Find where the given text appears and provide that cell's center as (x, y) coordinate. 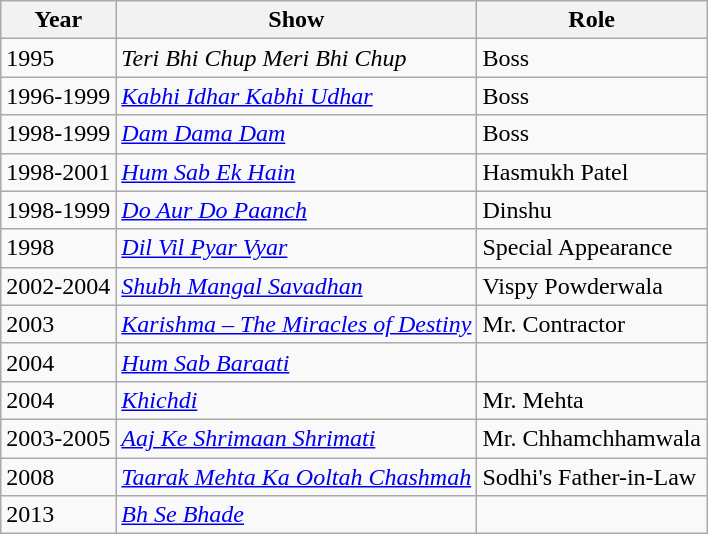
2002-2004 (58, 286)
Vispy Powderwala (592, 286)
Mr. Chhamchhamwala (592, 438)
Hum Sab Baraati (296, 362)
Hum Sab Ek Hain (296, 172)
Hasmukh Patel (592, 172)
Show (296, 20)
Teri Bhi Chup Meri Bhi Chup (296, 58)
Dil Vil Pyar Vyar (296, 248)
Role (592, 20)
Bh Se Bhade (296, 515)
2003 (58, 324)
Special Appearance (592, 248)
Taarak Mehta Ka Ooltah Chashmah (296, 477)
Do Aur Do Paanch (296, 210)
Mr. Mehta (592, 400)
2008 (58, 477)
Karishma – The Miracles of Destiny (296, 324)
Aaj Ke Shrimaan Shrimati (296, 438)
Dam Dama Dam (296, 134)
1995 (58, 58)
Kabhi Idhar Kabhi Udhar (296, 96)
1998 (58, 248)
Khichdi (296, 400)
Shubh Mangal Savadhan (296, 286)
2013 (58, 515)
Mr. Contractor (592, 324)
Sodhi's Father-in-Law (592, 477)
Dinshu (592, 210)
1996-1999 (58, 96)
2003-2005 (58, 438)
Year (58, 20)
1998-2001 (58, 172)
